Pinpoint the cell where the given text exists, returning its (x, y) midpoint coordinate. 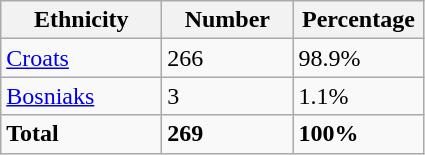
269 (228, 134)
Total (82, 134)
Ethnicity (82, 20)
Bosniaks (82, 96)
100% (358, 134)
266 (228, 58)
3 (228, 96)
98.9% (358, 58)
1.1% (358, 96)
Number (228, 20)
Percentage (358, 20)
Croats (82, 58)
